Output the [X, Y] coordinate of the center of the cell containing the given text.  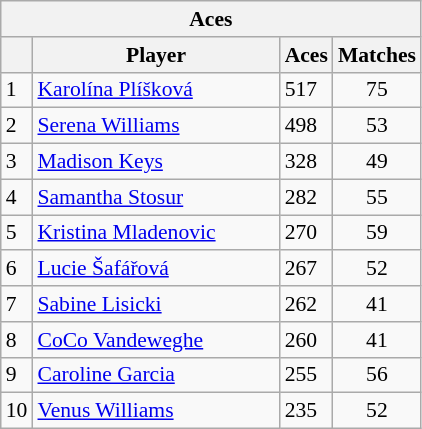
Caroline Garcia [156, 375]
Venus Williams [156, 411]
56 [377, 375]
Kristina Mladenovic [156, 233]
235 [306, 411]
517 [306, 90]
Lucie Šafářová [156, 269]
328 [306, 162]
2 [17, 126]
6 [17, 269]
7 [17, 304]
5 [17, 233]
262 [306, 304]
49 [377, 162]
1 [17, 90]
75 [377, 90]
Madison Keys [156, 162]
498 [306, 126]
Matches [377, 55]
CoCo Vandeweghe [156, 340]
Samantha Stosur [156, 197]
260 [306, 340]
59 [377, 233]
53 [377, 126]
Sabine Lisicki [156, 304]
255 [306, 375]
267 [306, 269]
Player [156, 55]
8 [17, 340]
55 [377, 197]
Karolína Plíšková [156, 90]
Serena Williams [156, 126]
4 [17, 197]
282 [306, 197]
270 [306, 233]
9 [17, 375]
10 [17, 411]
3 [17, 162]
